Output the (X, Y) coordinate of the center of the cell containing the given text.  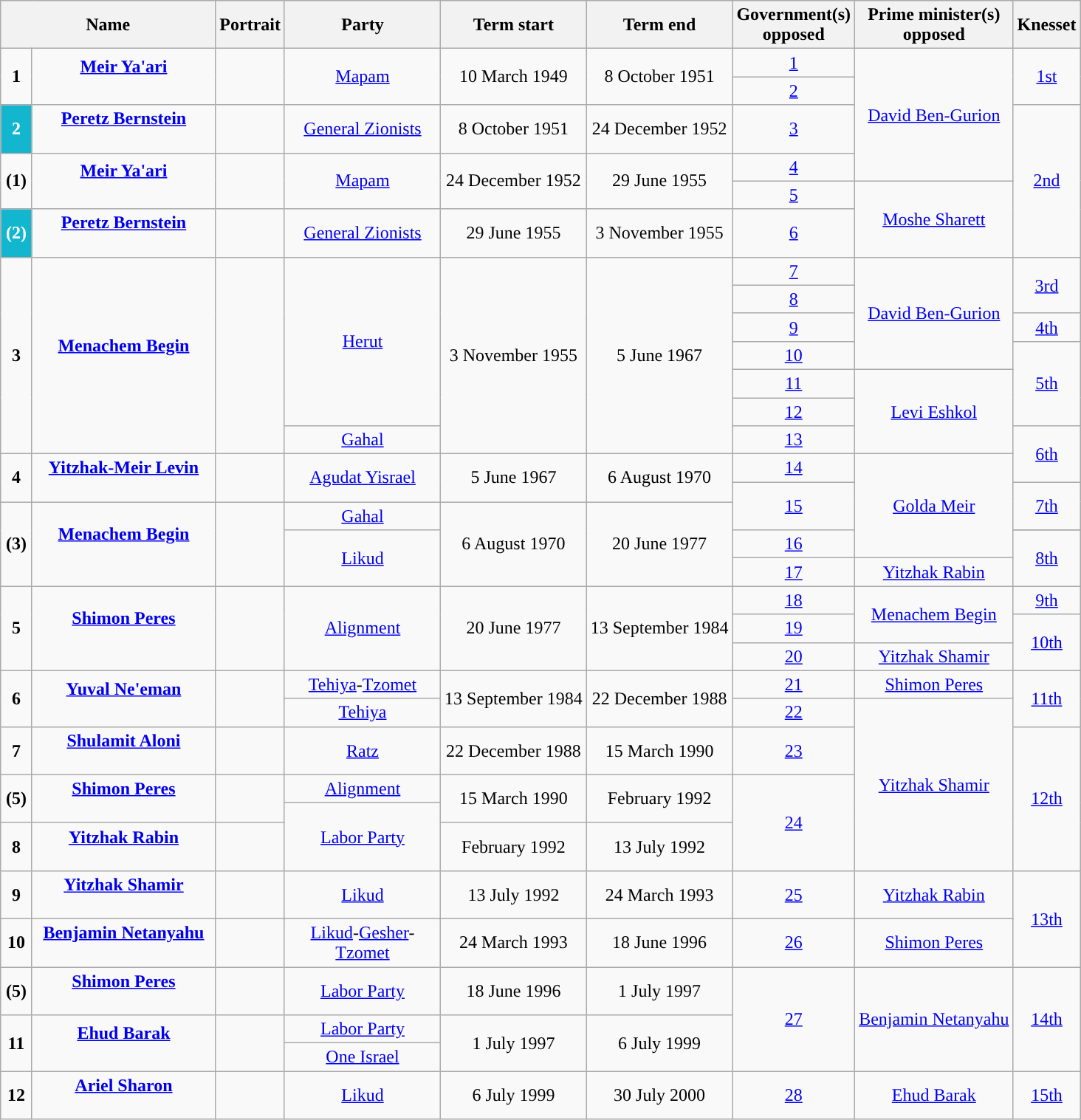
28 (794, 1096)
26 (794, 942)
18 (794, 600)
15th (1047, 1096)
Prime minister(s)opposed (934, 25)
7th (1047, 506)
12th (1047, 799)
3rd (1047, 285)
(1) (16, 181)
30 July 2000 (659, 1096)
22 (794, 712)
16 (794, 544)
Yitzhak-Meir Levin (124, 478)
13th (1047, 918)
One Israel (362, 1057)
21 (794, 684)
Tehiya (362, 712)
10 March 1949 (514, 77)
4th (1047, 327)
17 (794, 572)
Golda Meir (934, 506)
2nd (1047, 181)
Ratz (362, 750)
Portrait (250, 25)
1st (1047, 77)
Term end (659, 25)
14 (794, 468)
13 (794, 440)
Shulamit Aloni (124, 750)
20 (794, 656)
Likud-Gesher-Tzomet (362, 942)
(2) (16, 233)
10th (1047, 642)
25 (794, 895)
Tehiya-Tzomet (362, 684)
Moshe Sharett (934, 219)
Levi Eshkol (934, 411)
27 (794, 1019)
19 (794, 628)
Yuval Ne'eman (124, 698)
23 (794, 750)
Ariel Sharon (124, 1096)
Name (108, 25)
Herut (362, 341)
5th (1047, 383)
Party (362, 25)
11th (1047, 698)
9th (1047, 600)
(3) (16, 544)
Government(s)opposed (794, 25)
14th (1047, 1019)
15 (794, 506)
8th (1047, 558)
Term start (514, 25)
24 (794, 822)
Knesset (1047, 25)
Agudat Yisrael (362, 478)
6th (1047, 454)
